Identify which cell holds the provided text, then report its [X, Y] central coordinate. 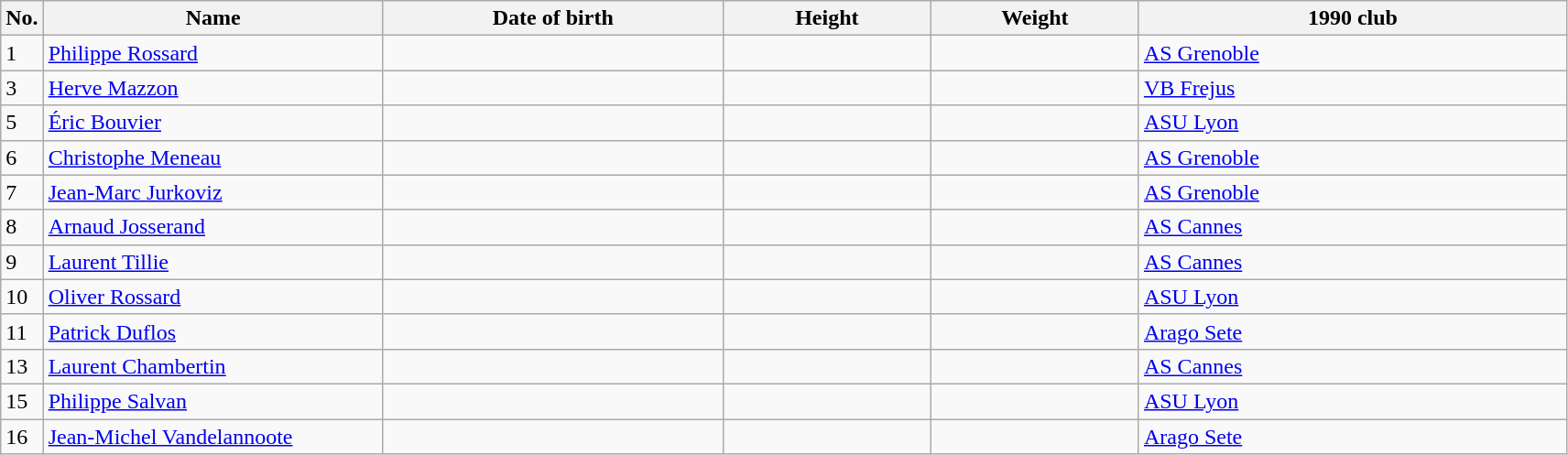
Oliver Rossard [212, 297]
1 [22, 53]
1990 club [1352, 18]
Philippe Rossard [212, 53]
5 [22, 123]
Herve Mazzon [212, 88]
Philippe Salvan [212, 401]
15 [22, 401]
Patrick Duflos [212, 331]
Height [826, 18]
16 [22, 437]
VB Frejus [1352, 88]
3 [22, 88]
11 [22, 331]
Weight [1035, 18]
8 [22, 227]
Laurent Tillie [212, 262]
Laurent Chambertin [212, 366]
10 [22, 297]
6 [22, 157]
Jean-Michel Vandelannoote [212, 437]
13 [22, 366]
Name [212, 18]
Arnaud Josserand [212, 227]
No. [22, 18]
Jean-Marc Jurkoviz [212, 192]
Éric Bouvier [212, 123]
Christophe Meneau [212, 157]
7 [22, 192]
Date of birth [553, 18]
9 [22, 262]
